Detect which cell encompasses the target text, then output its (X, Y) center coordinate. 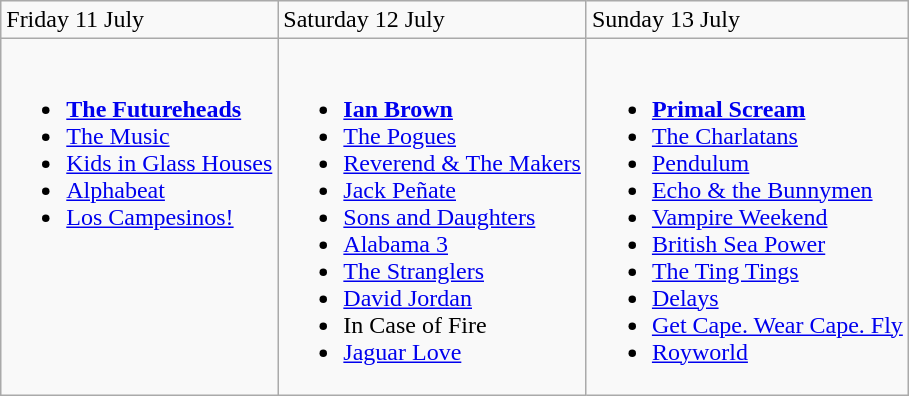
Primal ScreamThe CharlatansPendulumEcho & the BunnymenVampire WeekendBritish Sea PowerThe Ting TingsDelaysGet Cape. Wear Cape. FlyRoyworld (747, 217)
Friday 11 July (140, 20)
Sunday 13 July (747, 20)
Saturday 12 July (432, 20)
The FutureheadsThe MusicKids in Glass HousesAlphabeatLos Campesinos! (140, 217)
Ian BrownThe PoguesReverend & The MakersJack PeñateSons and DaughtersAlabama 3The StranglersDavid JordanIn Case of FireJaguar Love (432, 217)
